Locate the cell with the specified text and output its (x, y) center coordinate. 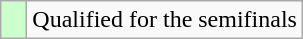
Qualified for the semifinals (165, 20)
